Identify which cell holds the provided text, then report its [X, Y] central coordinate. 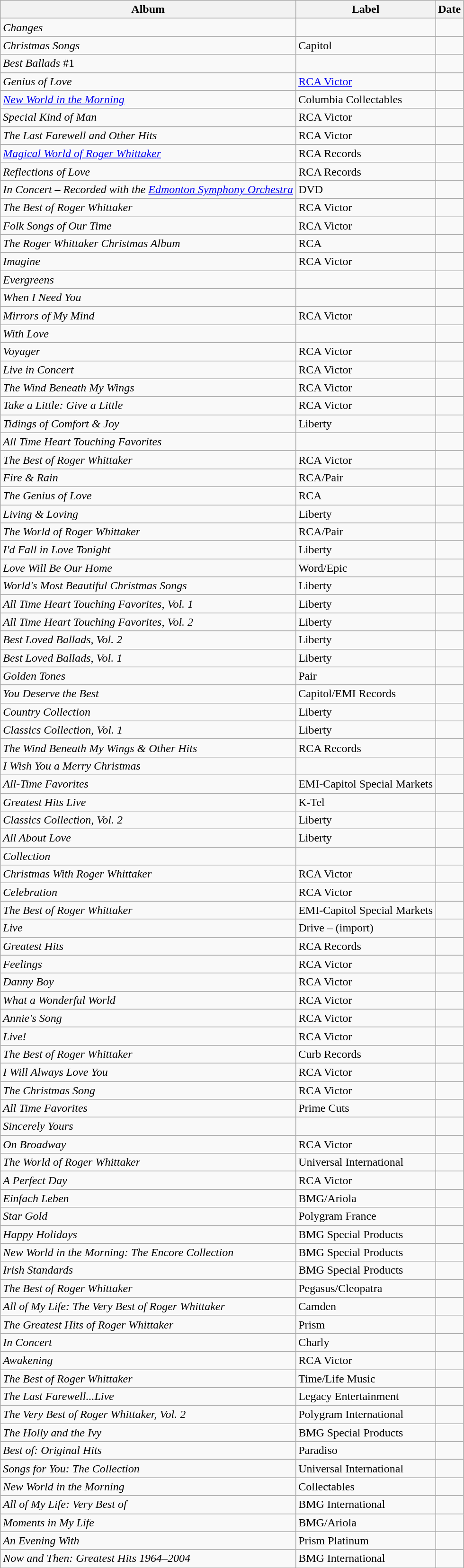
You Deserve the Best [148, 694]
World's Most Beautiful Christmas Songs [148, 586]
All Time Heart Touching Favorites, Vol. 1 [148, 604]
Imagine [148, 262]
Collectables [366, 1487]
Charly [366, 1342]
Reflections of Love [148, 171]
Take a Little: Give a Little [148, 406]
The Very Best of Roger Whittaker, Vol. 2 [148, 1415]
Pair [366, 676]
The Last Farewell...Live [148, 1397]
The Greatest Hits of Roger Whittaker [148, 1324]
Paradiso [366, 1451]
Christmas Songs [148, 45]
Columbia Collectables [366, 99]
I'd Fall in Love Tonight [148, 550]
New World in the Morning: The Encore Collection [148, 1252]
Irish Standards [148, 1270]
Best Loved Ballads, Vol. 1 [148, 658]
Polygram France [366, 1216]
Einfach Leben [148, 1198]
Collection [148, 856]
The Wind Beneath My Wings [148, 388]
Danny Boy [148, 982]
Tidings of Comfort & Joy [148, 424]
Greatest Hits Live [148, 802]
Changes [148, 27]
Star Gold [148, 1216]
All of My Life: The Very Best of Roger Whittaker [148, 1306]
Capitol [366, 45]
The Last Farewell and Other Hits [148, 135]
Legacy Entertainment [366, 1397]
Live in Concert [148, 370]
Living & Loving [148, 514]
Best Ballads #1 [148, 63]
Greatest Hits [148, 946]
An Evening With [148, 1541]
Golden Tones [148, 676]
Date [450, 9]
Magical World of Roger Whittaker [148, 153]
When I Need You [148, 298]
Annie's Song [148, 1018]
All About Love [148, 838]
On Broadway [148, 1144]
Prism Platinum [366, 1541]
Celebration [148, 892]
Christmas With Roger Whittaker [148, 874]
Moments in My Life [148, 1523]
The Genius of Love [148, 496]
Feelings [148, 964]
Happy Holidays [148, 1234]
Love Will Be Our Home [148, 568]
Fire & Rain [148, 478]
All Time Heart Touching Favorites [148, 442]
Classics Collection, Vol. 2 [148, 820]
The Christmas Song [148, 1090]
Now and Then: Greatest Hits 1964–2004 [148, 1559]
All-Time Favorites [148, 784]
All Time Heart Touching Favorites, Vol. 2 [148, 622]
I Will Always Love You [148, 1072]
Drive – (import) [366, 928]
The Holly and the Ivy [148, 1433]
Special Kind of Man [148, 117]
Awakening [148, 1360]
Sincerely Yours [148, 1126]
Voyager [148, 352]
With Love [148, 334]
Word/Epic [366, 568]
Mirrors of My Mind [148, 316]
Evergreens [148, 280]
Album [148, 9]
Live [148, 928]
What a Wonderful World [148, 1000]
In Concert – Recorded with the Edmonton Symphony Orchestra [148, 189]
All of My Life: Very Best of [148, 1505]
A Perfect Day [148, 1180]
Capitol/EMI Records [366, 694]
Prism [366, 1324]
Curb Records [366, 1054]
Polygram International [366, 1415]
Songs for You: The Collection [148, 1469]
I Wish You a Merry Christmas [148, 766]
In Concert [148, 1342]
Label [366, 9]
Time/Life Music [366, 1379]
Best of: Original Hits [148, 1451]
Camden [366, 1306]
Prime Cuts [366, 1108]
The Roger Whittaker Christmas Album [148, 244]
Genius of Love [148, 81]
All Time Favorites [148, 1108]
The Wind Beneath My Wings & Other Hits [148, 748]
Folk Songs of Our Time [148, 226]
Classics Collection, Vol. 1 [148, 730]
Live! [148, 1036]
Best Loved Ballads, Vol. 2 [148, 640]
DVD [366, 189]
Pegasus/Cleopatra [366, 1288]
K-Tel [366, 802]
Country Collection [148, 712]
